Capture the cell that displays the provided text and extract its (x, y) central coordinate. 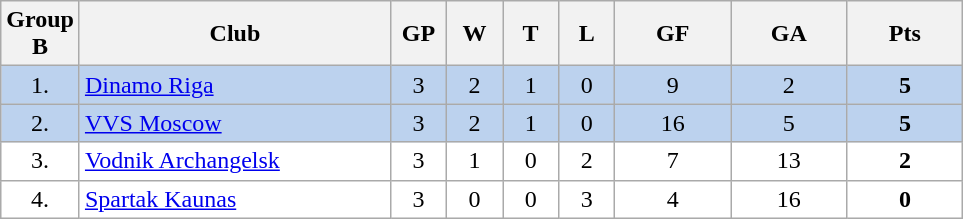
9 (673, 85)
7 (673, 161)
Group B (40, 34)
13 (789, 161)
W (475, 34)
GP (418, 34)
GA (789, 34)
2. (40, 123)
Dinamo Riga (234, 85)
Spartak Kaunas (234, 199)
Pts (905, 34)
T (531, 34)
4 (673, 199)
VVS Moscow (234, 123)
4. (40, 199)
1. (40, 85)
GF (673, 34)
L (587, 34)
Club (234, 34)
3. (40, 161)
Vodnik Archangelsk (234, 161)
